Determine the [X, Y] coordinate at the center of the cell enclosing the given text.  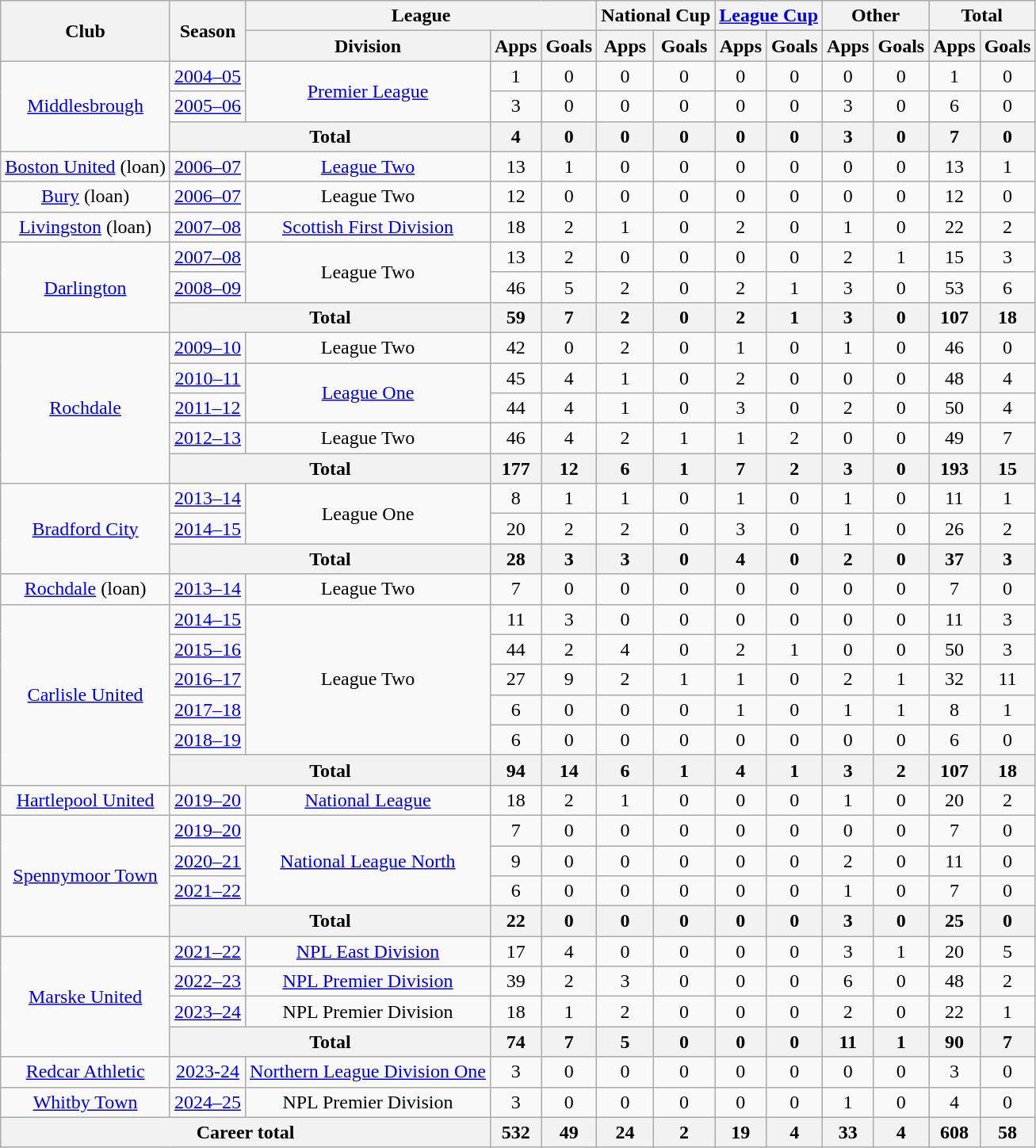
Career total [246, 1132]
2020–21 [208, 860]
24 [625, 1132]
25 [954, 921]
2023–24 [208, 1012]
Bradford City [86, 529]
14 [569, 770]
Northern League Division One [368, 1072]
2010–11 [208, 378]
2012–13 [208, 438]
2004–05 [208, 76]
2022–23 [208, 982]
Other [876, 16]
33 [848, 1132]
27 [515, 679]
45 [515, 378]
Hartlepool United [86, 800]
58 [1007, 1132]
Spennymoor Town [86, 875]
177 [515, 469]
74 [515, 1042]
32 [954, 679]
Rochdale [86, 408]
2015–16 [208, 649]
2009–10 [208, 347]
Rochdale (loan) [86, 589]
59 [515, 317]
42 [515, 347]
Season [208, 31]
608 [954, 1132]
Boston United (loan) [86, 166]
Division [368, 46]
Scottish First Division [368, 227]
Livingston (loan) [86, 227]
Darlington [86, 287]
Club [86, 31]
37 [954, 559]
National Cup [656, 16]
94 [515, 770]
2018–19 [208, 740]
Carlisle United [86, 695]
2005–06 [208, 106]
Marske United [86, 997]
2008–09 [208, 287]
National League North [368, 860]
League Cup [769, 16]
2023-24 [208, 1072]
17 [515, 951]
Middlesbrough [86, 106]
19 [740, 1132]
26 [954, 529]
NPL East Division [368, 951]
90 [954, 1042]
2011–12 [208, 408]
National League [368, 800]
Bury (loan) [86, 197]
Redcar Athletic [86, 1072]
2024–25 [208, 1102]
Whitby Town [86, 1102]
39 [515, 982]
53 [954, 287]
2016–17 [208, 679]
League [422, 16]
193 [954, 469]
532 [515, 1132]
Premier League [368, 91]
28 [515, 559]
2017–18 [208, 710]
